Determine the [x, y] coordinate at the center of the cell enclosing the given text.  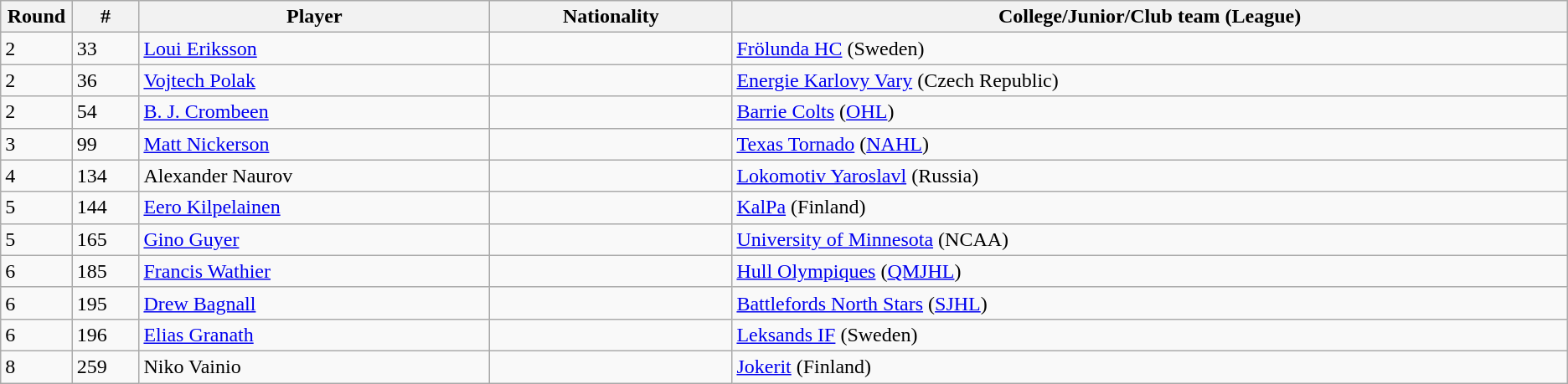
Player [315, 17]
Elias Granath [315, 335]
Nationality [611, 17]
4 [37, 176]
Gino Guyer [315, 239]
99 [106, 144]
185 [106, 271]
B. J. Crombeen [315, 112]
3 [37, 144]
Loui Eriksson [315, 49]
36 [106, 80]
Drew Bagnall [315, 303]
Texas Tornado (NAHL) [1149, 144]
259 [106, 366]
# [106, 17]
54 [106, 112]
196 [106, 335]
33 [106, 49]
Energie Karlovy Vary (Czech Republic) [1149, 80]
Barrie Colts (OHL) [1149, 112]
Lokomotiv Yaroslavl (Russia) [1149, 176]
Matt Nickerson [315, 144]
Battlefords North Stars (SJHL) [1149, 303]
144 [106, 207]
195 [106, 303]
Frölunda HC (Sweden) [1149, 49]
College/Junior/Club team (League) [1149, 17]
8 [37, 366]
Hull Olympiques (QMJHL) [1149, 271]
Round [37, 17]
134 [106, 176]
Francis Wathier [315, 271]
University of Minnesota (NCAA) [1149, 239]
Eero Kilpelainen [315, 207]
Vojtech Polak [315, 80]
Leksands IF (Sweden) [1149, 335]
Alexander Naurov [315, 176]
KalPa (Finland) [1149, 207]
Niko Vainio [315, 366]
165 [106, 239]
Jokerit (Finland) [1149, 366]
